Detect which cell encompasses the target text, then output its [x, y] center coordinate. 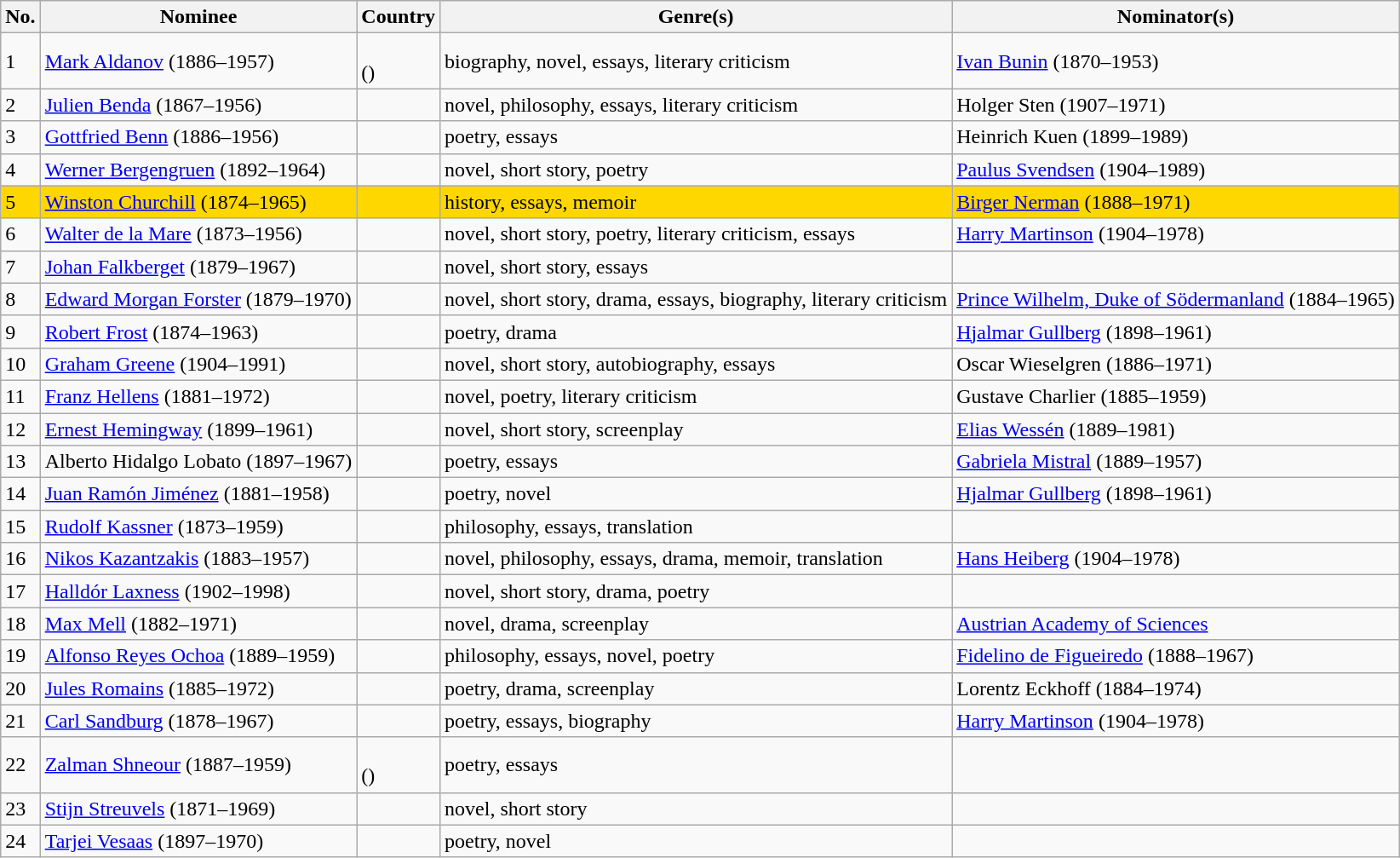
Johan Falkberget (1879–1967) [198, 267]
Franz Hellens (1881–1972) [198, 396]
7 [20, 267]
novel, short story, poetry [697, 170]
23 [20, 809]
Nikos Kazantzakis (1883–1957) [198, 559]
Walter de la Mare (1873–1956) [198, 234]
3 [20, 137]
5 [20, 202]
novel, short story [697, 809]
12 [20, 429]
novel, short story, essays [697, 267]
Paulus Svendsen (1904–1989) [1176, 170]
Heinrich Kuen (1899–1989) [1176, 137]
Rudolf Kassner (1873–1959) [198, 527]
Gabriela Mistral (1889–1957) [1176, 462]
Ivan Bunin (1870–1953) [1176, 61]
19 [20, 656]
poetry, essays, biography [697, 721]
novel, short story, autobiography, essays [697, 364]
novel, short story, drama, essays, biography, literary criticism [697, 299]
Max Mell (1882–1971) [198, 624]
Lorentz Eckhoff (1884–1974) [1176, 688]
No. [20, 17]
philosophy, essays, translation [697, 527]
biography, novel, essays, literary criticism [697, 61]
Nominator(s) [1176, 17]
novel, philosophy, essays, literary criticism [697, 105]
Gustave Charlier (1885–1959) [1176, 396]
20 [20, 688]
Nominee [198, 17]
4 [20, 170]
16 [20, 559]
8 [20, 299]
novel, short story, drama, poetry [697, 591]
Werner Bergengruen (1892–1964) [198, 170]
history, essays, memoir [697, 202]
Jules Romains (1885–1972) [198, 688]
poetry, drama [697, 331]
9 [20, 331]
Austrian Academy of Sciences [1176, 624]
Hans Heiberg (1904–1978) [1176, 559]
Carl Sandburg (1878–1967) [198, 721]
poetry, drama, screenplay [697, 688]
10 [20, 364]
2 [20, 105]
Birger Nerman (1888–1971) [1176, 202]
Ernest Hemingway (1899–1961) [198, 429]
15 [20, 527]
Gottfried Benn (1886–1956) [198, 137]
novel, philosophy, essays, drama, memoir, translation [697, 559]
14 [20, 494]
Elias Wessén (1889–1981) [1176, 429]
Country [399, 17]
Holger Sten (1907–1971) [1176, 105]
22 [20, 765]
1 [20, 61]
Tarjei Vesaas (1897–1970) [198, 841]
11 [20, 396]
Edward Morgan Forster (1879–1970) [198, 299]
Zalman Shneour (1887–1959) [198, 765]
Julien Benda (1867–1956) [198, 105]
Genre(s) [697, 17]
Mark Aldanov (1886–1957) [198, 61]
13 [20, 462]
philosophy, essays, novel, poetry [697, 656]
Fidelino de Figueiredo (1888–1967) [1176, 656]
17 [20, 591]
Juan Ramón Jiménez (1881–1958) [198, 494]
Graham Greene (1904–1991) [198, 364]
Halldór Laxness (1902–1998) [198, 591]
Prince Wilhelm, Duke of Södermanland (1884–1965) [1176, 299]
novel, drama, screenplay [697, 624]
Oscar Wieselgren (1886–1971) [1176, 364]
Winston Churchill (1874–1965) [198, 202]
novel, poetry, literary criticism [697, 396]
18 [20, 624]
Robert Frost (1874–1963) [198, 331]
novel, short story, poetry, literary criticism, essays [697, 234]
novel, short story, screenplay [697, 429]
Alfonso Reyes Ochoa (1889–1959) [198, 656]
Stijn Streuvels (1871–1969) [198, 809]
Alberto Hidalgo Lobato (1897–1967) [198, 462]
6 [20, 234]
21 [20, 721]
24 [20, 841]
